Locate the cell with the specified text and output its [X, Y] center coordinate. 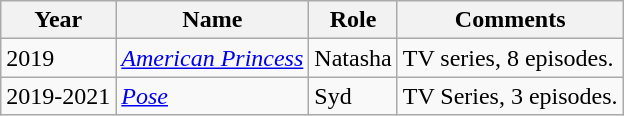
2019 [58, 58]
Pose [212, 96]
Syd [353, 96]
TV series, 8 episodes. [510, 58]
American Princess [212, 58]
2019-2021 [58, 96]
Name [212, 20]
Year [58, 20]
Natasha [353, 58]
TV Series, 3 episodes. [510, 96]
Comments [510, 20]
Role [353, 20]
